For the text-containing cell, return its midpoint in (X, Y) coordinate format. 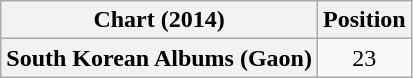
23 (364, 58)
Chart (2014) (160, 20)
Position (364, 20)
South Korean Albums (Gaon) (160, 58)
